Locate the cell with the specified text and output its (x, y) center coordinate. 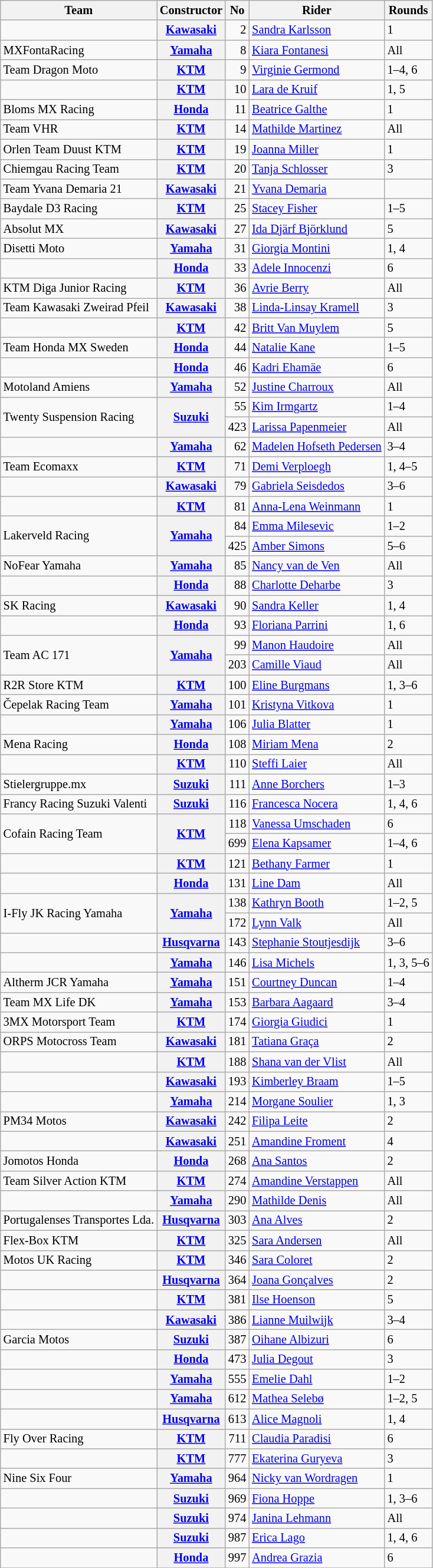
303 (237, 1220)
Lynn Valk (316, 923)
Yvana Demaria (316, 189)
Giorgia Montini (316, 248)
387 (237, 1339)
364 (237, 1280)
Ekaterina Guryeva (316, 1458)
Francesca Nocera (316, 804)
90 (237, 605)
Camille Viaud (316, 665)
974 (237, 1518)
R2R Store KTM (79, 685)
9 (237, 70)
Barbara Aagaard (316, 1002)
203 (237, 665)
Nicky van Wordragen (316, 1478)
Andrea Grazia (316, 1558)
SK Racing (79, 605)
325 (237, 1240)
19 (237, 149)
21 (237, 189)
174 (237, 1022)
PM34 Motos (79, 1121)
214 (237, 1101)
Twenty Suspension Racing (79, 416)
Team (79, 10)
Filipa Leite (316, 1121)
KTM Diga Junior Racing (79, 288)
Chiemgau Racing Team (79, 169)
20 (237, 169)
55 (237, 407)
Elena Kapsamer (316, 844)
193 (237, 1082)
188 (237, 1062)
93 (237, 625)
Giorgia Giudici (316, 1022)
Gabriela Seisdedos (316, 486)
46 (237, 367)
Line Dam (316, 883)
Ilse Hoenson (316, 1300)
290 (237, 1201)
99 (237, 645)
88 (237, 585)
Team Ecomaxx (79, 466)
84 (237, 526)
42 (237, 328)
612 (237, 1399)
Ida Djärf Björklund (316, 229)
38 (237, 308)
Čepelak Racing Team (79, 704)
Demi Verploegh (316, 466)
Flex-Box KTM (79, 1240)
31 (237, 248)
Ana Alves (316, 1220)
3MX Motorsport Team (79, 1022)
699 (237, 844)
Anne Borchers (316, 784)
Erica Lago (316, 1538)
Stielergruppe.mx (79, 784)
111 (237, 784)
Stephanie Stoutjesdijk (316, 943)
386 (237, 1320)
Mathilde Denis (316, 1201)
969 (237, 1498)
Janina Lehmann (316, 1518)
274 (237, 1181)
5–6 (408, 546)
Bloms MX Racing (79, 110)
Disetti Moto (79, 248)
121 (237, 864)
71 (237, 466)
Garcia Motos (79, 1339)
106 (237, 724)
36 (237, 288)
153 (237, 1002)
Emelie Dahl (316, 1379)
Team Silver Action KTM (79, 1181)
Stacey Fisher (316, 209)
Kadri Ehamäe (316, 367)
1, 6 (408, 625)
Rider (316, 10)
987 (237, 1538)
Joana Gonçalves (316, 1280)
Justine Charroux (316, 387)
Motoland Amiens (79, 387)
Team AC 171 (79, 654)
Virginie Germond (316, 70)
33 (237, 268)
Sara Coloret (316, 1260)
I-Fly JK Racing Yamaha (79, 913)
Motos UK Racing (79, 1260)
85 (237, 566)
268 (237, 1161)
613 (237, 1419)
473 (237, 1359)
Avrie Berry (316, 288)
Amandine Froment (316, 1141)
Altherm JCR Yamaha (79, 983)
146 (237, 963)
Natalie Kane (316, 347)
Claudia Paradisi (316, 1439)
Team Dragon Moto (79, 70)
251 (237, 1141)
Kathryn Booth (316, 903)
Lianne Muilwijk (316, 1320)
Floriana Parrini (316, 625)
Fly Over Racing (79, 1439)
Julia Blatter (316, 724)
777 (237, 1458)
151 (237, 983)
131 (237, 883)
Absolut MX (79, 229)
Britt Van Muylem (316, 328)
1, 5 (408, 90)
Oihane Albizuri (316, 1339)
52 (237, 387)
Cofain Racing Team (79, 834)
Kim Irmgartz (316, 407)
Bethany Farmer (316, 864)
555 (237, 1379)
Jomotos Honda (79, 1161)
Lakerveld Racing (79, 535)
MXFontaRacing (79, 50)
Anna-Lena Weinmann (316, 506)
Linda-Linsay Kramell (316, 308)
14 (237, 129)
Miriam Mena (316, 745)
Alice Magnoli (316, 1419)
No (237, 10)
964 (237, 1478)
143 (237, 943)
62 (237, 447)
Baydale D3 Racing (79, 209)
Sandra Karlsson (316, 30)
8 (237, 50)
Team Kawasaki Zweirad Pfeil (79, 308)
Kimberley Braam (316, 1082)
242 (237, 1121)
79 (237, 486)
Portugalenses Transportes Lda. (79, 1220)
1, 4–5 (408, 466)
Kristyna Vitkova (316, 704)
118 (237, 823)
11 (237, 110)
Shana van der Vlist (316, 1062)
Sara Andersen (316, 1240)
Rounds (408, 10)
Courtney Duncan (316, 983)
Ana Santos (316, 1161)
Eline Burgmans (316, 685)
Orlen Team Duust KTM (79, 149)
172 (237, 923)
Amandine Verstappen (316, 1181)
1, 3 (408, 1101)
101 (237, 704)
Steffi Laier (316, 764)
25 (237, 209)
Constructor (191, 10)
NoFear Yamaha (79, 566)
138 (237, 903)
Lara de Kruif (316, 90)
110 (237, 764)
4 (408, 1141)
181 (237, 1042)
381 (237, 1300)
711 (237, 1439)
Amber Simons (316, 546)
Sandra Keller (316, 605)
Mena Racing (79, 745)
Vanessa Umschaden (316, 823)
108 (237, 745)
Fiona Hoppe (316, 1498)
Tatiana Graça (316, 1042)
Team Yvana Demaria 21 (79, 189)
ORPS Motocross Team (79, 1042)
997 (237, 1558)
Team MX Life DK (79, 1002)
Lisa Michels (316, 963)
Larissa Papenmeier (316, 427)
Nancy van de Ven (316, 566)
Kiara Fontanesi (316, 50)
10 (237, 90)
Tanja Schlosser (316, 169)
425 (237, 546)
Julia Degout (316, 1359)
Morgane Soulier (316, 1101)
1–3 (408, 784)
Team VHR (79, 129)
Mathea Selebø (316, 1399)
Nine Six Four (79, 1478)
Adele Innocenzi (316, 268)
81 (237, 506)
116 (237, 804)
Joanna Miller (316, 149)
423 (237, 427)
Team Honda MX Sweden (79, 347)
Madelen Hofseth Pedersen (316, 447)
Manon Haudoire (316, 645)
27 (237, 229)
Emma Milesevic (316, 526)
1, 3, 5–6 (408, 963)
346 (237, 1260)
Beatrice Galthe (316, 110)
Mathilde Martinez (316, 129)
Charlotte Deharbe (316, 585)
100 (237, 685)
Francy Racing Suzuki Valenti (79, 804)
44 (237, 347)
